Detect which cell encompasses the target text, then output its (X, Y) center coordinate. 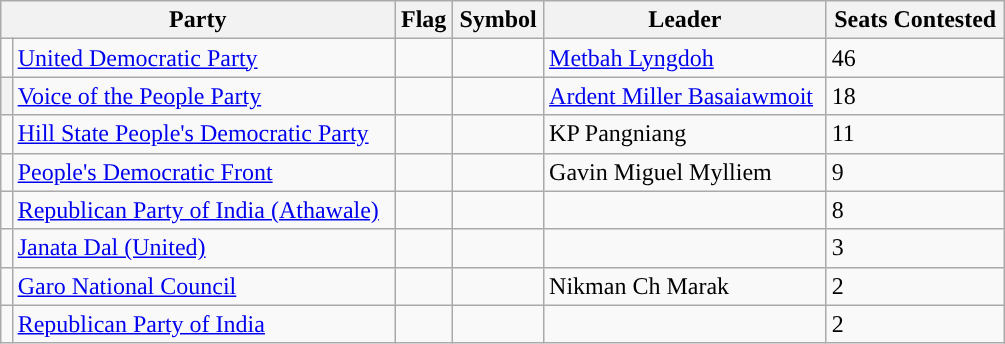
9 (915, 172)
Party (198, 20)
United Democratic Party (204, 58)
18 (915, 96)
Hill State People's Democratic Party (204, 134)
Seats Contested (915, 20)
Nikman Ch Marak (686, 286)
Symbol (498, 20)
Flag (424, 20)
Metbah Lyngdoh (686, 58)
People's Democratic Front (204, 172)
Garo National Council (204, 286)
Janata Dal (United) (204, 248)
Gavin Miguel Mylliem (686, 172)
46 (915, 58)
KP Pangniang (686, 134)
Voice of the People Party (204, 96)
Republican Party of India (Athawale) (204, 210)
8 (915, 210)
11 (915, 134)
3 (915, 248)
Republican Party of India (204, 324)
Leader (686, 20)
Ardent Miller Basaiawmoit (686, 96)
